Capture the cell that displays the provided text and extract its (X, Y) central coordinate. 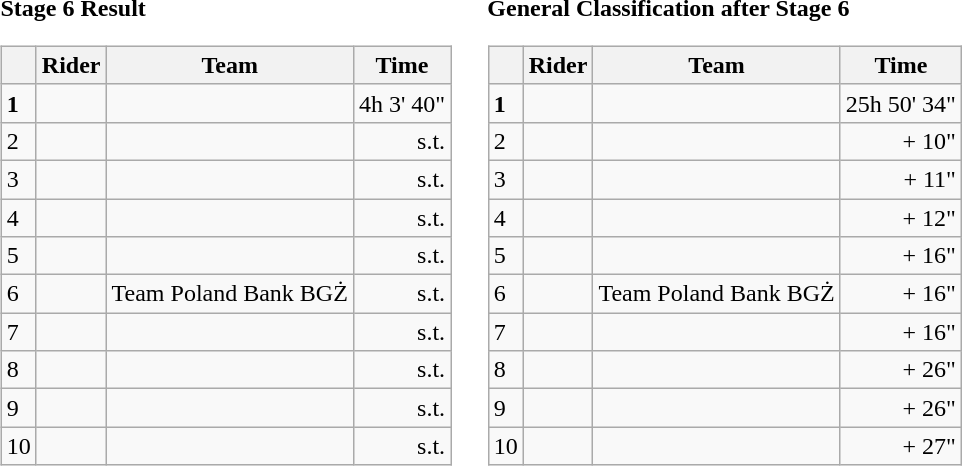
4h 3' 40" (402, 103)
25h 50' 34" (900, 103)
+ 12" (900, 217)
+ 11" (900, 179)
+ 27" (900, 446)
+ 10" (900, 141)
